Search for the cell housing the specified text and yield its (x, y) center coordinate. 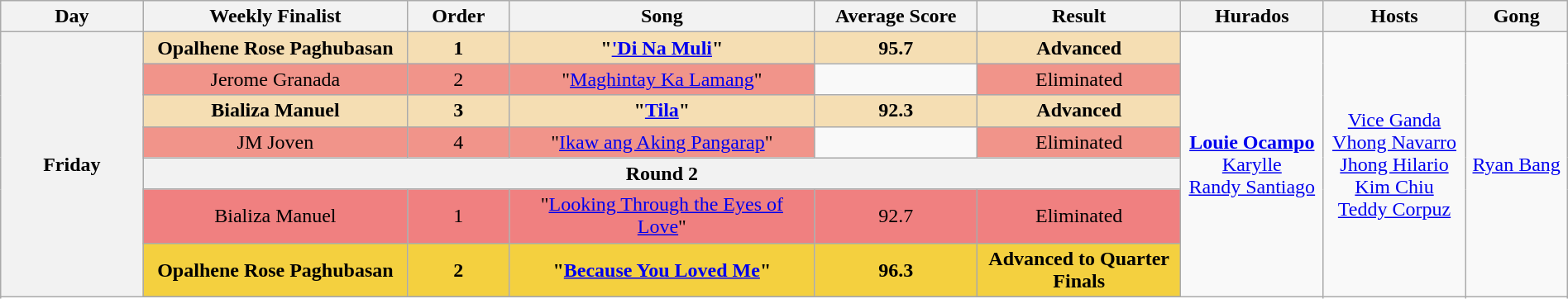
Louie Ocampo Karylle Randy Santiago (1252, 164)
Friday (72, 164)
Gong (1517, 17)
"Ikaw ang Aking Pangarap" (662, 142)
Ryan Bang (1517, 164)
"Because You Loved Me" (662, 269)
Vice Ganda Vhong NavarroJhong HilarioKim ChiuTeddy Corpuz (1394, 164)
Hurados (1252, 17)
4 (458, 142)
Day (72, 17)
Song (662, 17)
96.3 (896, 269)
"'Di Na Muli" (662, 48)
Jerome Granada (275, 79)
"Tila" (662, 111)
Advanced to Quarter Finals (1079, 269)
Weekly Finalist (275, 17)
Average Score (896, 17)
92.7 (896, 216)
JM Joven (275, 142)
Hosts (1394, 17)
Round 2 (662, 173)
92.3 (896, 111)
Order (458, 17)
"Maghintay Ka Lamang" (662, 79)
Result (1079, 17)
95.7 (896, 48)
3 (458, 111)
"Looking Through the Eyes of Love" (662, 216)
